Determine the [X, Y] coordinate at the center of the cell enclosing the given text.  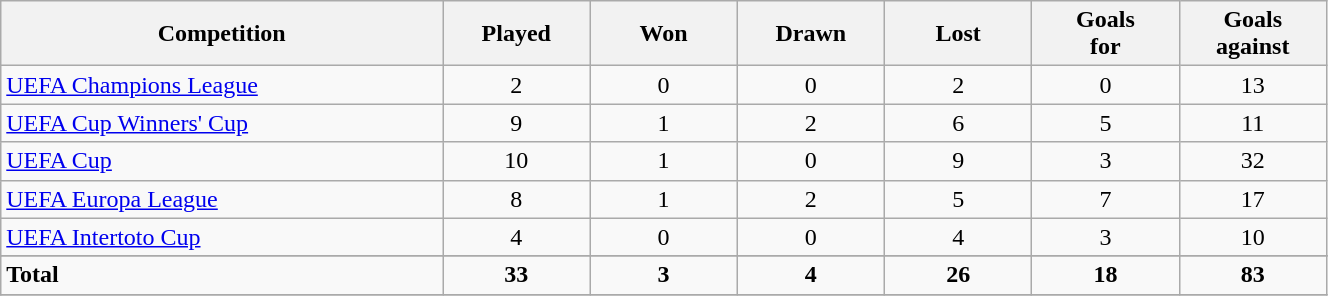
Competition [222, 34]
UEFA Cup Winners' Cup [222, 123]
11 [1252, 123]
UEFA Cup [222, 161]
Goalsfor [1106, 34]
Lost [958, 34]
32 [1252, 161]
18 [1106, 275]
Won [664, 34]
Played [516, 34]
6 [958, 123]
7 [1106, 199]
33 [516, 275]
Drawn [810, 34]
26 [958, 275]
UEFA Europa League [222, 199]
83 [1252, 275]
Total [222, 275]
8 [516, 199]
13 [1252, 85]
17 [1252, 199]
UEFA Champions League [222, 85]
Goalsagainst [1252, 34]
UEFA Intertoto Cup [222, 237]
